Capture the cell that displays the provided text and extract its (x, y) central coordinate. 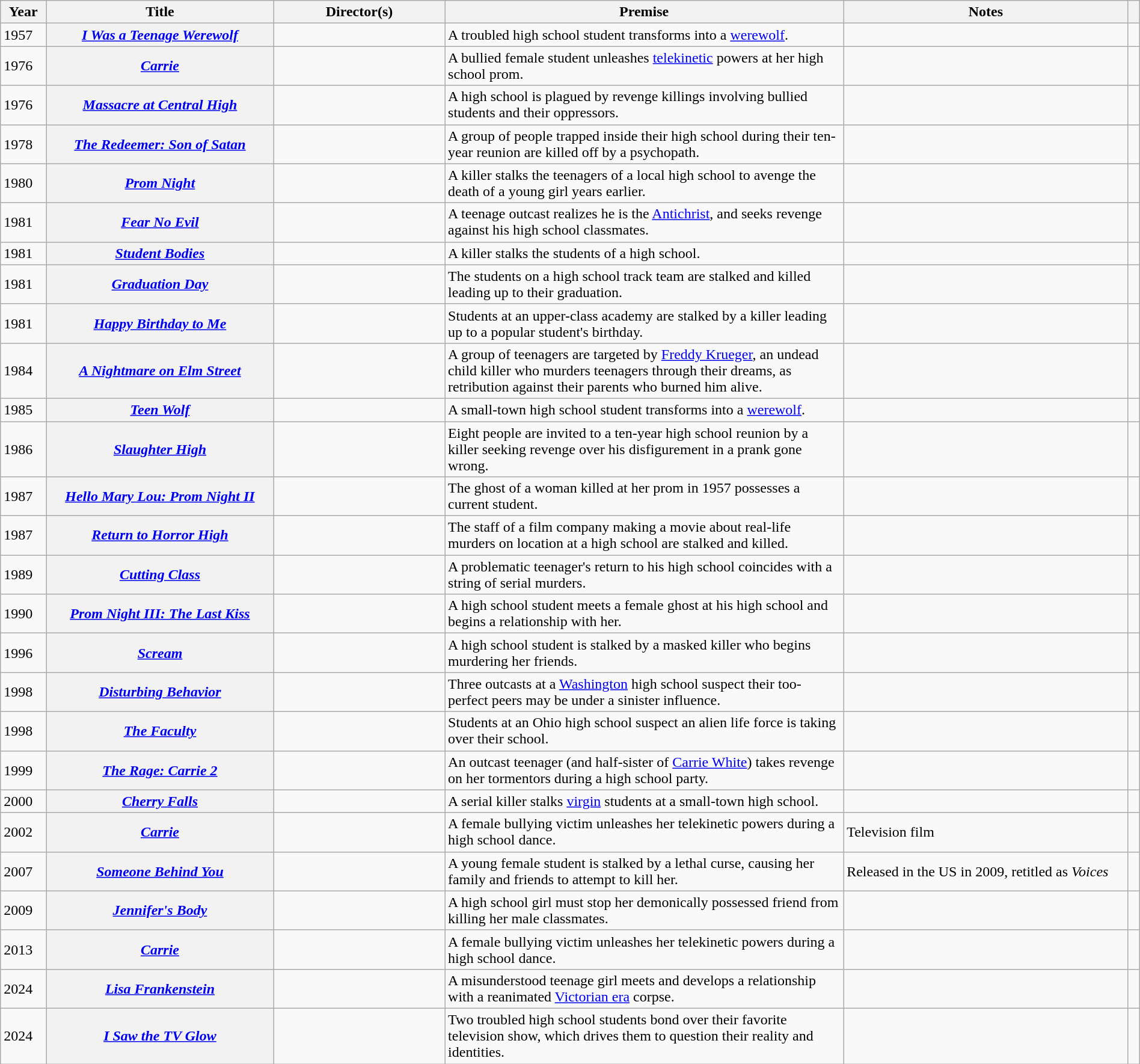
A high school student is stalked by a masked killer who begins murdering her friends. (645, 653)
A misunderstood teenage girl meets and develops a relationship with a reanimated Victorian era corpse. (645, 989)
Fear No Evil (160, 223)
Prom Night (160, 183)
Student Bodies (160, 253)
1996 (23, 653)
Scream (160, 653)
An outcast teenager (and half-sister of Carrie White) takes revenge on her tormentors during a high school party. (645, 770)
1957 (23, 35)
A problematic teenager's return to his high school coincides with a string of serial murders. (645, 575)
2000 (23, 801)
A killer stalks the teenagers of a local high school to avenge the death of a young girl years earlier. (645, 183)
A high school girl must stop her demonically possessed friend from killing her male classmates. (645, 911)
A teenage outcast realizes he is the Antichrist, and seeks revenge against his high school classmates. (645, 223)
Title (160, 12)
A young female student is stalked by a lethal curse, causing her family and friends to attempt to kill her. (645, 871)
Disturbing Behavior (160, 692)
I Was a Teenage Werewolf (160, 35)
A serial killer stalks virgin students at a small-town high school. (645, 801)
Two troubled high school students bond over their favorite television show, which drives them to question their reality and identities. (645, 1036)
A troubled high school student transforms into a werewolf. (645, 35)
The Redeemer: Son of Satan (160, 144)
1978 (23, 144)
2002 (23, 832)
A group of people trapped inside their high school during their ten-year reunion are killed off by a psychopath. (645, 144)
1990 (23, 613)
1984 (23, 371)
1999 (23, 770)
Massacre at Central High (160, 105)
Three outcasts at a Washington high school suspect their too-perfect peers may be under a sinister influence. (645, 692)
A small-town high school student transforms into a werewolf. (645, 410)
2013 (23, 949)
Notes (986, 12)
1989 (23, 575)
A Nightmare on Elm Street (160, 371)
Graduation Day (160, 284)
I Saw the TV Glow (160, 1036)
1980 (23, 183)
The Faculty (160, 731)
A high school is plagued by revenge killings involving bullied students and their oppressors. (645, 105)
1986 (23, 449)
The students on a high school track team are stalked and killed leading up to their graduation. (645, 284)
Return to Horror High (160, 535)
Premise (645, 12)
The ghost of a woman killed at her prom in 1957 possesses a current student. (645, 497)
2009 (23, 911)
Cherry Falls (160, 801)
Students at an upper-class academy are stalked by a killer leading up to a popular student's birthday. (645, 324)
The staff of a film company making a movie about real-life murders on location at a high school are stalked and killed. (645, 535)
A killer stalks the students of a high school. (645, 253)
A bullied female student unleashes telekinetic powers at her high school prom. (645, 66)
Lisa Frankenstein (160, 989)
Year (23, 12)
Cutting Class (160, 575)
Students at an Ohio high school suspect an alien life force is taking over their school. (645, 731)
Released in the US in 2009, retitled as Voices (986, 871)
Slaughter High (160, 449)
Television film (986, 832)
Happy Birthday to Me (160, 324)
2007 (23, 871)
Eight people are invited to a ten-year high school reunion by a killer seeking revenge over his disfigurement in a prank gone wrong. (645, 449)
Teen Wolf (160, 410)
Jennifer's Body (160, 911)
A high school student meets a female ghost at his high school and begins a relationship with her. (645, 613)
Director(s) (359, 12)
Someone Behind You (160, 871)
The Rage: Carrie 2 (160, 770)
Prom Night III: The Last Kiss (160, 613)
1985 (23, 410)
Hello Mary Lou: Prom Night II (160, 497)
